Scan for the cell matching the given text and deliver its (X, Y) coordinate at center. 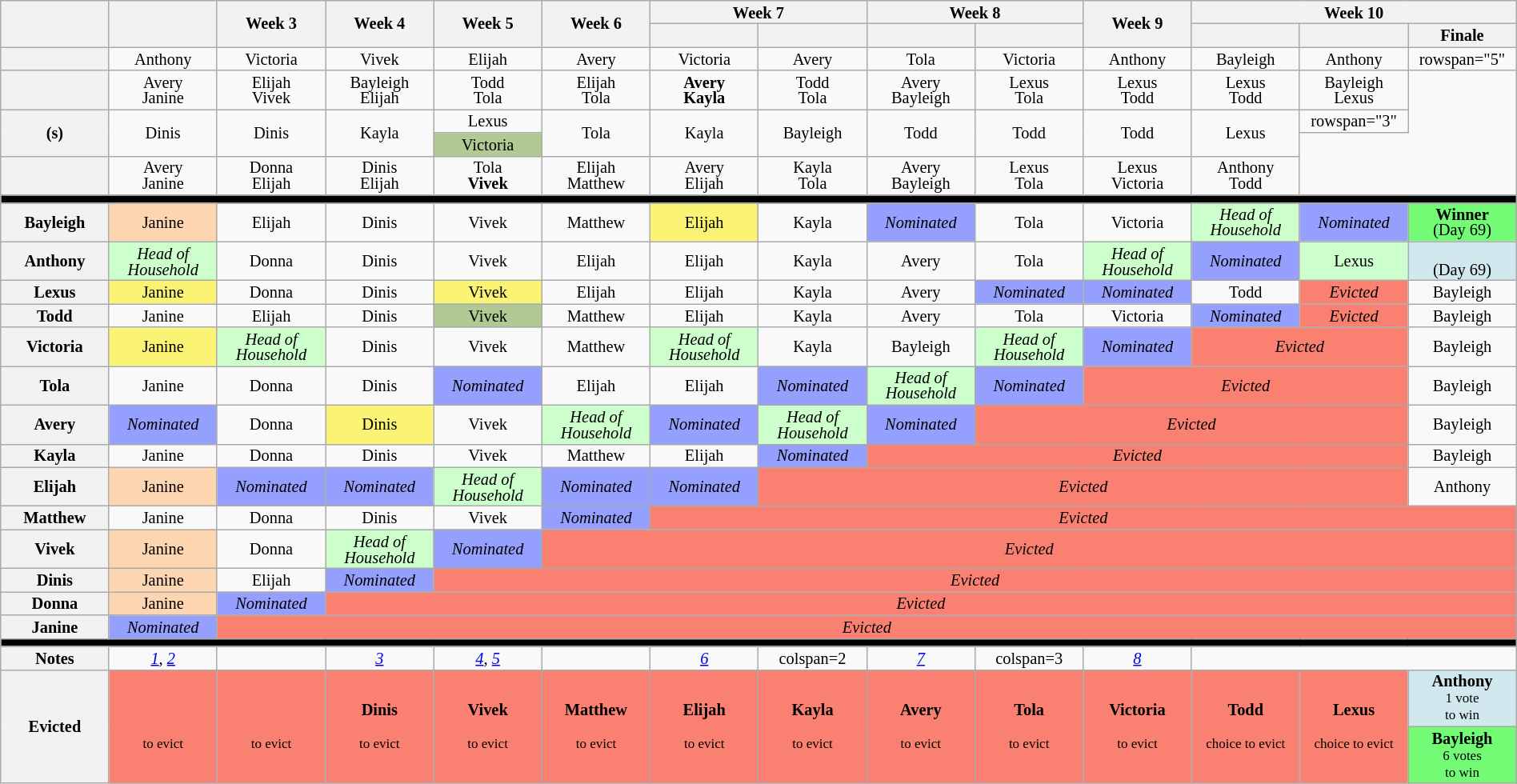
AnthonyTodd (1245, 176)
DinisElijah (379, 176)
Week 8 (975, 11)
Finale (1463, 35)
Vivek to evict (488, 726)
(Day 69) (1463, 261)
ElijahMatthew (595, 176)
1, 2 (163, 658)
Notes (54, 658)
ElijahVivek (270, 90)
AveryElijah (704, 176)
Tola Vivek (488, 176)
BayleighLexus (1354, 90)
3 (379, 658)
Toddchoice to evict (1245, 726)
Elijah to evict (704, 726)
DonnaElijah (270, 176)
Bayleigh6 votesto win (1463, 755)
Week 4 (379, 23)
LexusVictoria (1138, 176)
AveryKayla (704, 90)
Tola to evict (1029, 726)
8 (1138, 658)
KaylaTola (813, 176)
Winner(Day 69) (1463, 222)
colspan=2 (813, 658)
7 (920, 658)
Kayla to evict (813, 726)
BayleighElijah (379, 90)
Week 7 (758, 11)
Week 3 (270, 23)
Week 6 (595, 23)
ElijahTola (595, 90)
(s) (54, 132)
Matthew to evict (595, 726)
Avery to evict (920, 726)
Dinis to evict (379, 726)
4, 5 (488, 658)
6 (704, 658)
Victoria to evict (1138, 726)
Week 5 (488, 23)
Anthony1 voteto win (1463, 698)
rowspan="3" (1354, 120)
rowspan="5" (1463, 59)
Week 10 (1354, 11)
Lexuschoice to evict (1354, 726)
colspan=3 (1029, 658)
Week 9 (1138, 23)
